Capture the cell that displays the provided text and extract its [X, Y] central coordinate. 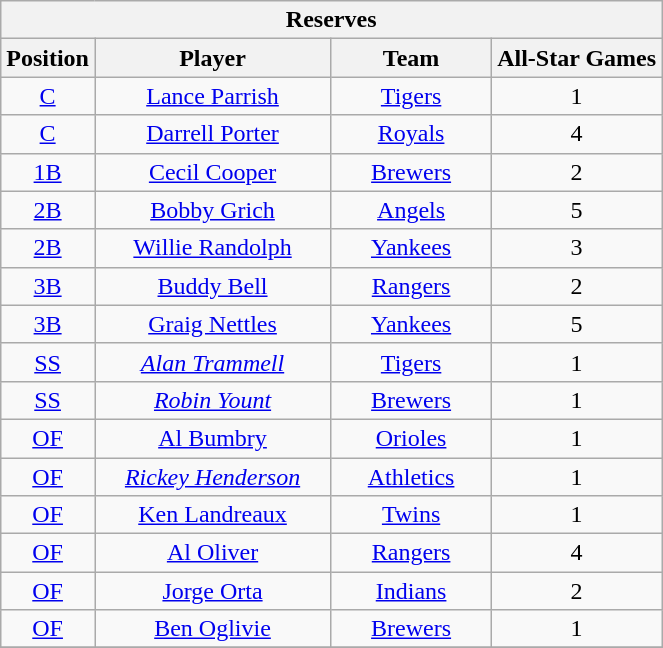
Cecil Cooper [212, 172]
All-Star Games [577, 58]
Buddy Bell [212, 286]
Ben Oglivie [212, 629]
Bobby Grich [212, 210]
Robin Yount [212, 400]
Jorge Orta [212, 591]
Twins [412, 515]
Darrell Porter [212, 134]
Indians [412, 591]
3 [577, 248]
Lance Parrish [212, 96]
Alan Trammell [212, 362]
Orioles [412, 438]
Graig Nettles [212, 324]
Position [48, 58]
1B [48, 172]
Team [412, 58]
Willie Randolph [212, 248]
Reserves [332, 20]
Al Oliver [212, 553]
Al Bumbry [212, 438]
Royals [412, 134]
Player [212, 58]
Athletics [412, 477]
Rickey Henderson [212, 477]
Angels [412, 210]
Ken Landreaux [212, 515]
